Pinpoint the cell where the given text exists, returning its [x, y] midpoint coordinate. 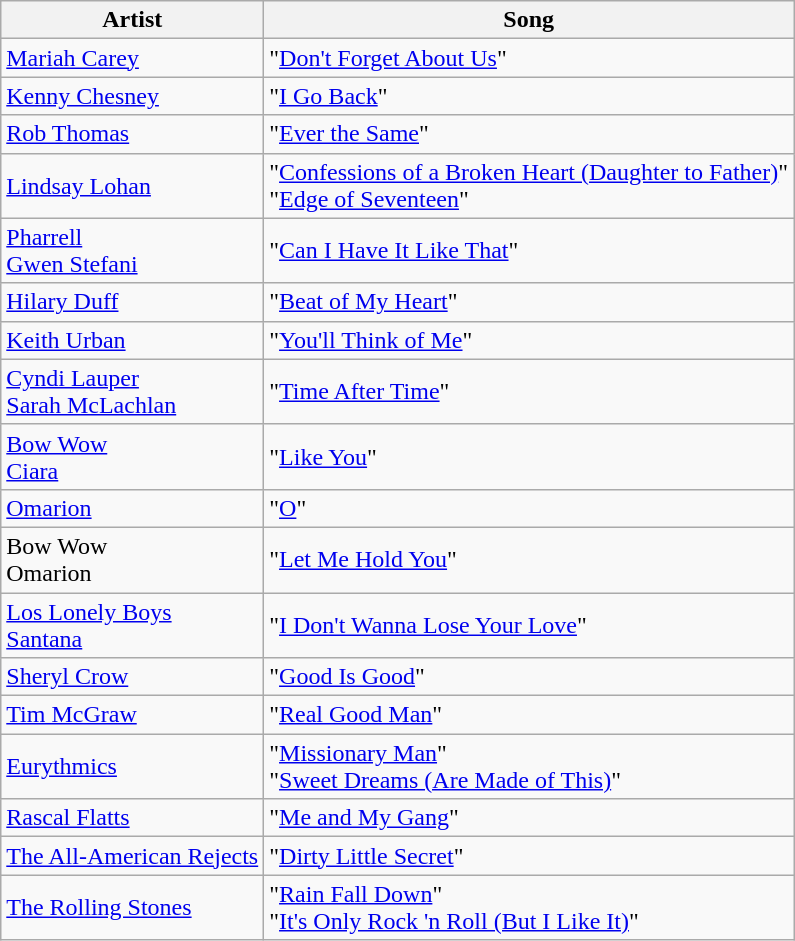
"Missionary Man""Sweet Dreams (Are Made of This)" [529, 766]
Keith Urban [132, 340]
Lindsay Lohan [132, 186]
PharrellGwen Stefani [132, 250]
"O" [529, 508]
Sheryl Crow [132, 677]
Hilary Duff [132, 302]
"Rain Fall Down""It's Only Rock 'n Roll (But I Like It)" [529, 908]
"Dirty Little Secret" [529, 856]
Mariah Carey [132, 58]
"Time After Time" [529, 392]
"Let Me Hold You" [529, 560]
Los Lonely BoysSantana [132, 624]
"Confessions of a Broken Heart (Daughter to Father)""Edge of Seventeen" [529, 186]
Bow WowOmarion [132, 560]
Eurythmics [132, 766]
Tim McGraw [132, 715]
Rascal Flatts [132, 818]
The All-American Rejects [132, 856]
Omarion [132, 508]
"Like You" [529, 456]
"Beat of My Heart" [529, 302]
"You'll Think of Me" [529, 340]
"Don't Forget About Us" [529, 58]
"I Don't Wanna Lose Your Love" [529, 624]
The Rolling Stones [132, 908]
Kenny Chesney [132, 96]
"Can I Have It Like That" [529, 250]
Bow WowCiara [132, 456]
"Real Good Man" [529, 715]
Cyndi LauperSarah McLachlan [132, 392]
"Good Is Good" [529, 677]
Artist [132, 20]
"I Go Back" [529, 96]
"Me and My Gang" [529, 818]
Rob Thomas [132, 134]
Song [529, 20]
"Ever the Same" [529, 134]
